Capture the cell that displays the provided text and extract its [X, Y] central coordinate. 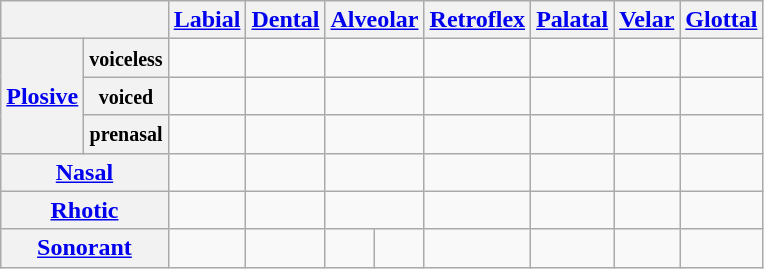
Alveolar [374, 20]
voiced [126, 96]
Retroflex [478, 20]
Palatal [572, 20]
Glottal [722, 20]
Sonorant [84, 248]
Nasal [84, 172]
Rhotic [84, 210]
prenasal [126, 134]
Velar [647, 20]
Dental [286, 20]
voiceless [126, 58]
Plosive [42, 96]
Labial [207, 20]
